Search for the cell housing the specified text and yield its (X, Y) center coordinate. 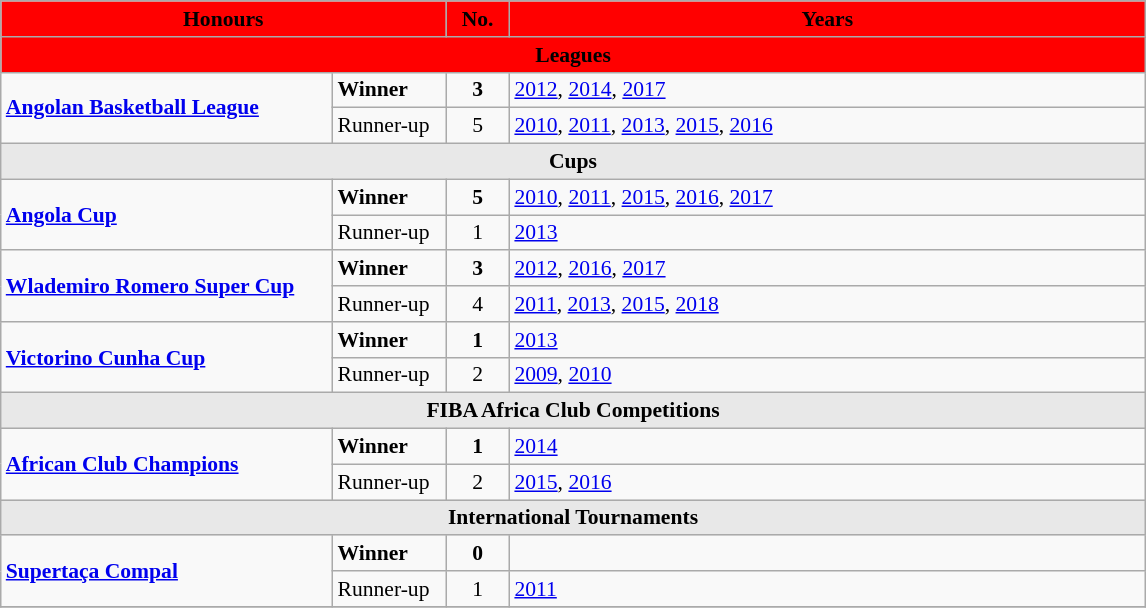
2009, 2010 (827, 375)
Victorino Cunha Cup (167, 358)
2012, 2016, 2017 (827, 269)
Honours (224, 19)
2010, 2011, 2015, 2016, 2017 (827, 197)
2011, 2013, 2015, 2018 (827, 304)
4 (478, 304)
2011 (827, 589)
2012, 2014, 2017 (827, 90)
Supertaça Compal (167, 572)
Wlademiro Romero Super Cup (167, 286)
Angola Cup (167, 214)
African Club Champions (167, 464)
0 (478, 554)
2015, 2016 (827, 482)
Years (827, 19)
Leagues (574, 55)
No. (478, 19)
FIBA Africa Club Competitions (574, 411)
Cups (574, 162)
2014 (827, 447)
2010, 2011, 2013, 2015, 2016 (827, 126)
Angolan Basketball League (167, 108)
International Tournaments (574, 518)
